Capture the cell that displays the provided text and extract its [x, y] central coordinate. 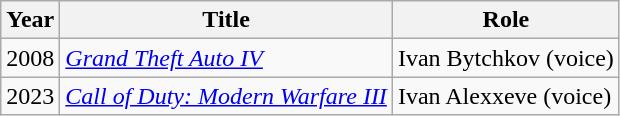
Grand Theft Auto IV [226, 58]
Year [30, 20]
Call of Duty: Modern Warfare III [226, 96]
2023 [30, 96]
Ivan Bytchkov (voice) [506, 58]
2008 [30, 58]
Role [506, 20]
Title [226, 20]
Ivan Alexxeve (voice) [506, 96]
